Identify which cell holds the provided text, then report its [X, Y] central coordinate. 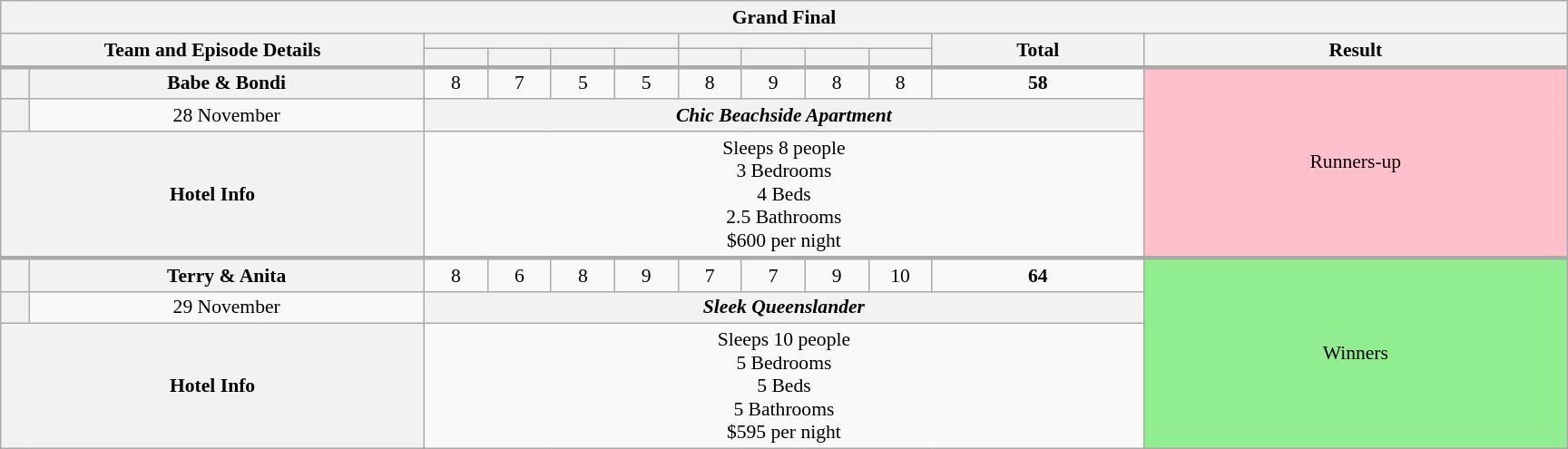
Grand Final [784, 17]
10 [900, 274]
Winners [1356, 353]
64 [1038, 274]
Chic Beachside Apartment [784, 116]
Sleeps 8 people3 Bedrooms4 Beds2.5 Bathrooms$600 per night [784, 194]
29 November [227, 307]
58 [1038, 83]
Terry & Anita [227, 274]
Babe & Bondi [227, 83]
6 [519, 274]
Sleeps 10 people5 Bedrooms5 Beds5 Bathrooms$595 per night [784, 386]
28 November [227, 116]
Runners-up [1356, 162]
Team and Episode Details [212, 51]
Sleek Queenslander [784, 307]
Result [1356, 51]
Total [1038, 51]
